Output the [x, y] coordinate of the center of the cell containing the given text.  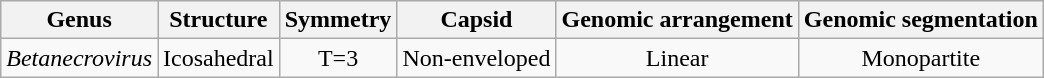
Monopartite [920, 58]
Non-enveloped [476, 58]
Genomic arrangement [677, 20]
Genomic segmentation [920, 20]
Betanecrovirus [80, 58]
T=3 [338, 58]
Icosahedral [219, 58]
Structure [219, 20]
Symmetry [338, 20]
Linear [677, 58]
Genus [80, 20]
Capsid [476, 20]
